For the text-containing cell, return its midpoint in [X, Y] coordinate format. 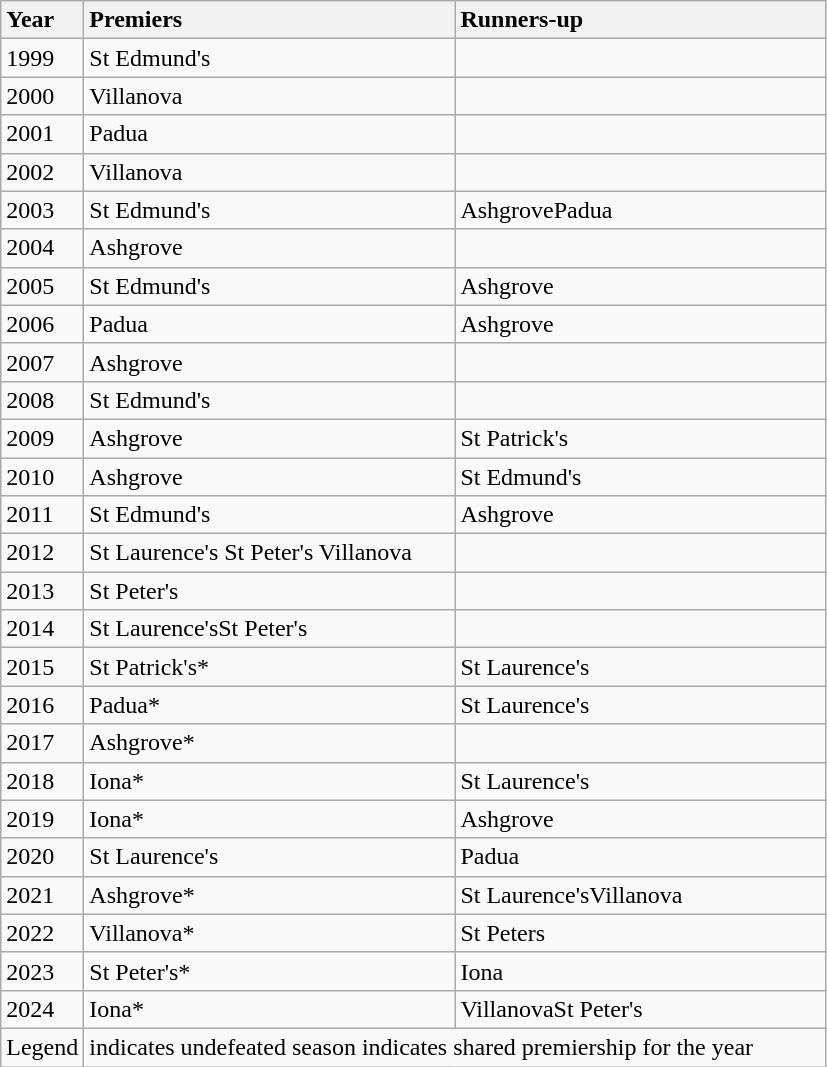
2013 [42, 591]
2012 [42, 553]
St Peter's* [270, 971]
St Laurence's St Peter's Villanova [270, 553]
VillanovaSt Peter's [640, 1009]
2022 [42, 933]
2020 [42, 857]
2010 [42, 477]
2017 [42, 743]
2016 [42, 705]
2005 [42, 286]
2021 [42, 895]
2019 [42, 819]
2009 [42, 438]
2007 [42, 362]
2024 [42, 1009]
2014 [42, 629]
2001 [42, 134]
St Peters [640, 933]
St Laurence'sVillanova [640, 895]
indicates undefeated season indicates shared premiership for the year [455, 1047]
St Patrick's* [270, 667]
2015 [42, 667]
Villanova* [270, 933]
Padua* [270, 705]
AshgrovePadua [640, 210]
2018 [42, 781]
2002 [42, 172]
St Laurence'sSt Peter's [270, 629]
Runners-up [640, 20]
2006 [42, 324]
Iona [640, 971]
2023 [42, 971]
2004 [42, 248]
2008 [42, 400]
St Patrick's [640, 438]
St Peter's [270, 591]
Year [42, 20]
1999 [42, 58]
Premiers [270, 20]
2003 [42, 210]
Legend [42, 1047]
2011 [42, 515]
2000 [42, 96]
